Capture the cell that displays the provided text and extract its (X, Y) central coordinate. 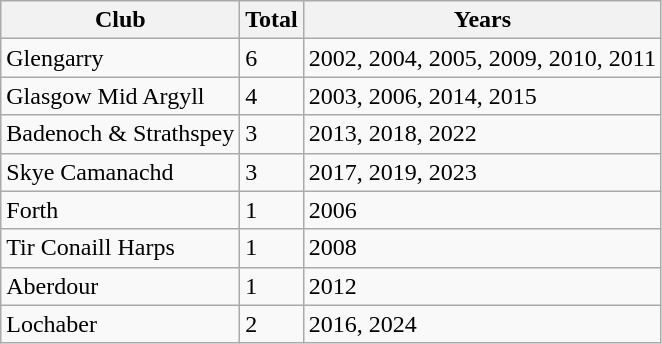
Badenoch & Strathspey (120, 134)
Years (482, 20)
2012 (482, 286)
2016, 2024 (482, 324)
2003, 2006, 2014, 2015 (482, 96)
2017, 2019, 2023 (482, 172)
4 (272, 96)
Club (120, 20)
Glasgow Mid Argyll (120, 96)
2 (272, 324)
Total (272, 20)
2013, 2018, 2022 (482, 134)
6 (272, 58)
Aberdour (120, 286)
Skye Camanachd (120, 172)
Forth (120, 210)
Lochaber (120, 324)
Glengarry (120, 58)
2002, 2004, 2005, 2009, 2010, 2011 (482, 58)
2006 (482, 210)
Tir Conaill Harps (120, 248)
2008 (482, 248)
